Return (X, Y) of the center of cell containing provided text 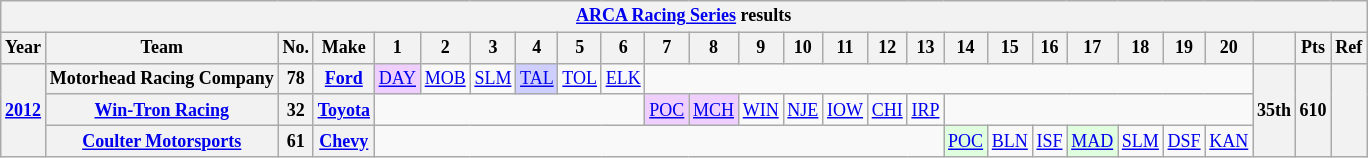
ISF (1050, 140)
Ford (344, 78)
DSF (1184, 140)
NJE (803, 110)
18 (1141, 48)
9 (760, 48)
TOL (580, 78)
12 (887, 48)
MOB (445, 78)
19 (1184, 48)
Pts (1313, 48)
11 (846, 48)
20 (1229, 48)
8 (714, 48)
TAL (537, 78)
Team (162, 48)
2 (445, 48)
ARCA Racing Series results (684, 16)
IRP (926, 110)
32 (296, 110)
ELK (623, 78)
7 (667, 48)
IOW (846, 110)
15 (1010, 48)
16 (1050, 48)
13 (926, 48)
DAY (397, 78)
BLN (1010, 140)
WIN (760, 110)
No. (296, 48)
2012 (24, 110)
Make (344, 48)
Year (24, 48)
MCH (714, 110)
Toyota (344, 110)
10 (803, 48)
5 (580, 48)
35th (1274, 110)
Motorhead Racing Company (162, 78)
CHI (887, 110)
Coulter Motorsports (162, 140)
3 (493, 48)
14 (966, 48)
Win-Tron Racing (162, 110)
6 (623, 48)
17 (1092, 48)
MAD (1092, 140)
1 (397, 48)
Ref (1349, 48)
61 (296, 140)
78 (296, 78)
4 (537, 48)
610 (1313, 110)
KAN (1229, 140)
Chevy (344, 140)
